Locate the cell with the specified text and output its [x, y] center coordinate. 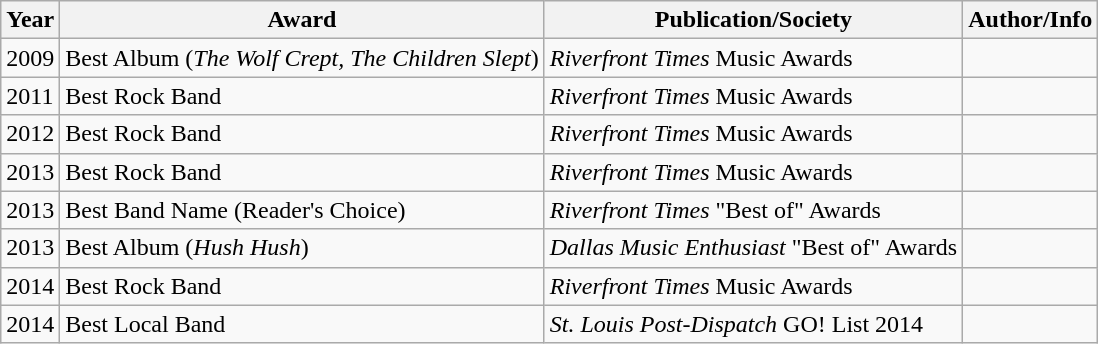
Best Local Band [302, 324]
Publication/Society [753, 20]
Dallas Music Enthusiast "Best of" Awards [753, 248]
2012 [30, 134]
Best Album (The Wolf Crept, The Children Slept) [302, 58]
Best Band Name (Reader's Choice) [302, 210]
Riverfront Times "Best of" Awards [753, 210]
Award [302, 20]
St. Louis Post-Dispatch GO! List 2014 [753, 324]
2009 [30, 58]
Best Album (Hush Hush) [302, 248]
Year [30, 20]
2011 [30, 96]
Author/Info [1030, 20]
